Scan for the cell matching the given text and deliver its (x, y) coordinate at center. 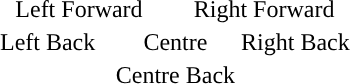
Centre (175, 42)
